Extract the [X, Y] coordinate from the center of the cell holding the provided text.  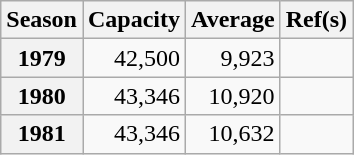
1980 [42, 96]
Season [42, 20]
Ref(s) [316, 20]
1981 [42, 134]
1979 [42, 58]
9,923 [234, 58]
10,632 [234, 134]
42,500 [134, 58]
10,920 [234, 96]
Capacity [134, 20]
Average [234, 20]
